Scan for the cell matching the given text and deliver its [X, Y] coordinate at center. 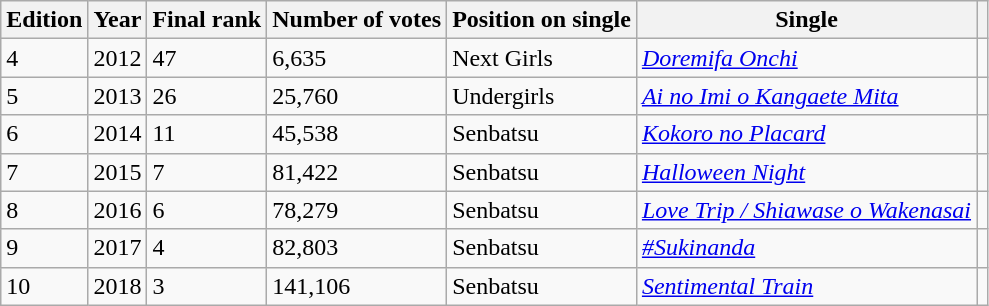
3 [207, 286]
25,760 [357, 96]
Number of votes [357, 20]
2018 [118, 286]
Position on single [542, 20]
#Sukinanda [806, 248]
Halloween Night [806, 172]
10 [44, 286]
Doremifa Onchi [806, 58]
2014 [118, 134]
82,803 [357, 248]
Ai no Imi o Kangaete Mita [806, 96]
81,422 [357, 172]
9 [44, 248]
2017 [118, 248]
6,635 [357, 58]
26 [207, 96]
8 [44, 210]
5 [44, 96]
Next Girls [542, 58]
Final rank [207, 20]
2012 [118, 58]
2016 [118, 210]
Edition [44, 20]
78,279 [357, 210]
45,538 [357, 134]
2013 [118, 96]
Year [118, 20]
47 [207, 58]
11 [207, 134]
Love Trip / Shiawase o Wakenasai [806, 210]
Single [806, 20]
Sentimental Train [806, 286]
Undergirls [542, 96]
141,106 [357, 286]
Kokoro no Placard [806, 134]
2015 [118, 172]
